From the cell containing the given text, extract its center point as (x, y) coordinate. 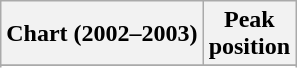
Peakposition (249, 34)
Chart (2002–2003) (102, 34)
